Provide the (X, Y) coordinate of the cell's center where the given text is located.  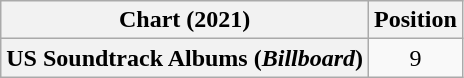
Chart (2021) (185, 20)
Position (416, 20)
9 (416, 58)
US Soundtrack Albums (Billboard) (185, 58)
